Pinpoint the cell where the given text exists, returning its [X, Y] midpoint coordinate. 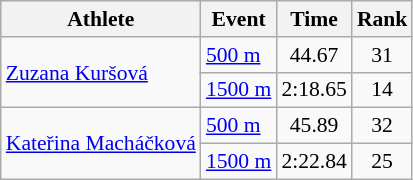
32 [382, 126]
2:22.84 [314, 162]
Event [238, 19]
44.67 [314, 55]
Time [314, 19]
31 [382, 55]
14 [382, 90]
Zuzana Kuršová [101, 72]
2:18.65 [314, 90]
25 [382, 162]
Rank [382, 19]
Kateřina Macháčková [101, 144]
45.89 [314, 126]
Athlete [101, 19]
